From the cell containing the given text, extract its center point as (X, Y) coordinate. 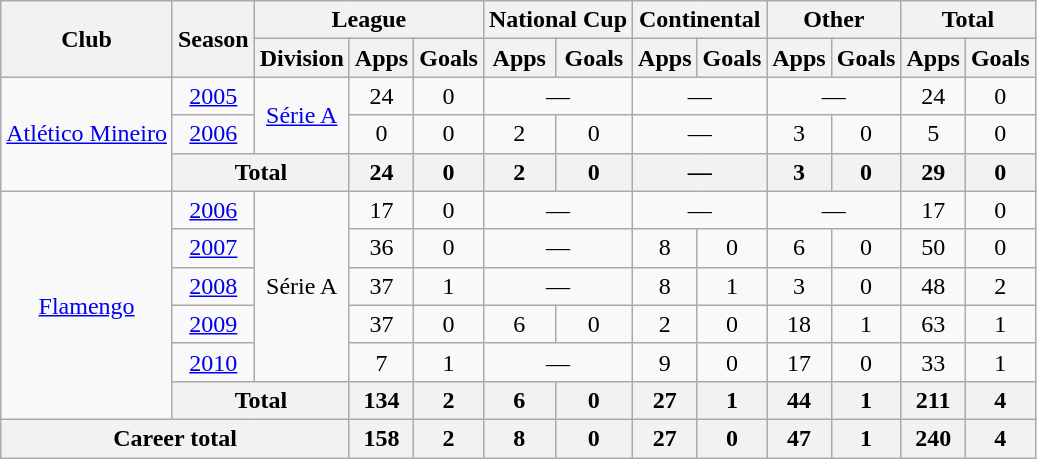
National Cup (558, 20)
7 (381, 362)
Division (302, 58)
211 (933, 400)
48 (933, 286)
Career total (176, 438)
50 (933, 248)
2009 (213, 324)
Season (213, 39)
Continental (700, 20)
2010 (213, 362)
29 (933, 172)
158 (381, 438)
9 (665, 362)
League (368, 20)
Flamengo (87, 305)
5 (933, 134)
2007 (213, 248)
2008 (213, 286)
18 (799, 324)
240 (933, 438)
Other (834, 20)
134 (381, 400)
63 (933, 324)
47 (799, 438)
2005 (213, 96)
36 (381, 248)
44 (799, 400)
33 (933, 362)
Club (87, 39)
Atlético Mineiro (87, 134)
